Output the [x, y] coordinate of the center of the cell containing the given text.  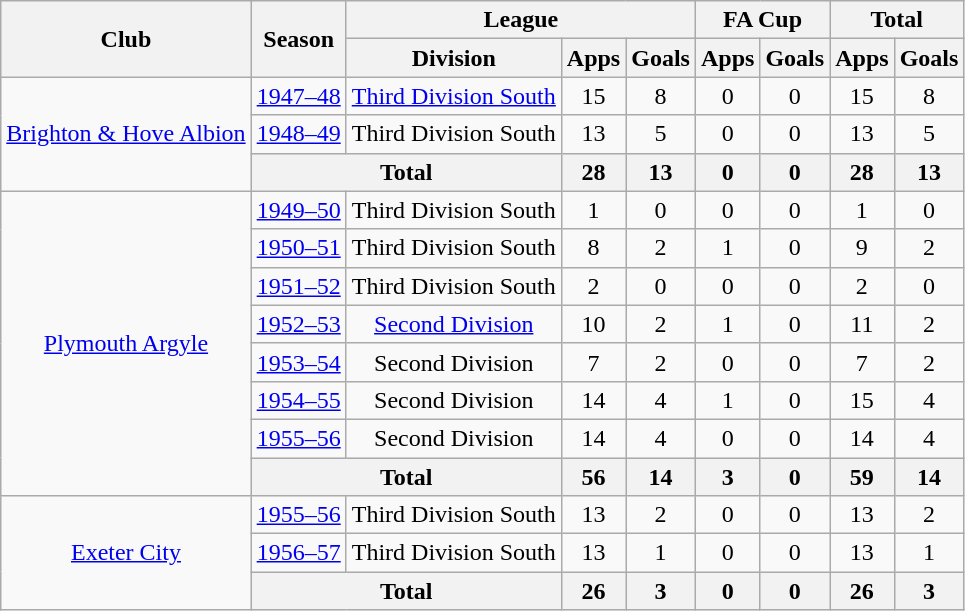
FA Cup [762, 20]
Exeter City [126, 553]
Brighton & Hove Albion [126, 134]
League [520, 20]
59 [862, 477]
Season [298, 39]
56 [593, 477]
1953–54 [298, 362]
1954–55 [298, 400]
1949–50 [298, 210]
1952–53 [298, 324]
1956–57 [298, 553]
Division [454, 58]
Plymouth Argyle [126, 343]
11 [862, 324]
Club [126, 39]
9 [862, 248]
10 [593, 324]
1947–48 [298, 96]
1950–51 [298, 248]
1948–49 [298, 134]
1951–52 [298, 286]
